Pinpoint the cell where the given text exists, returning its [x, y] midpoint coordinate. 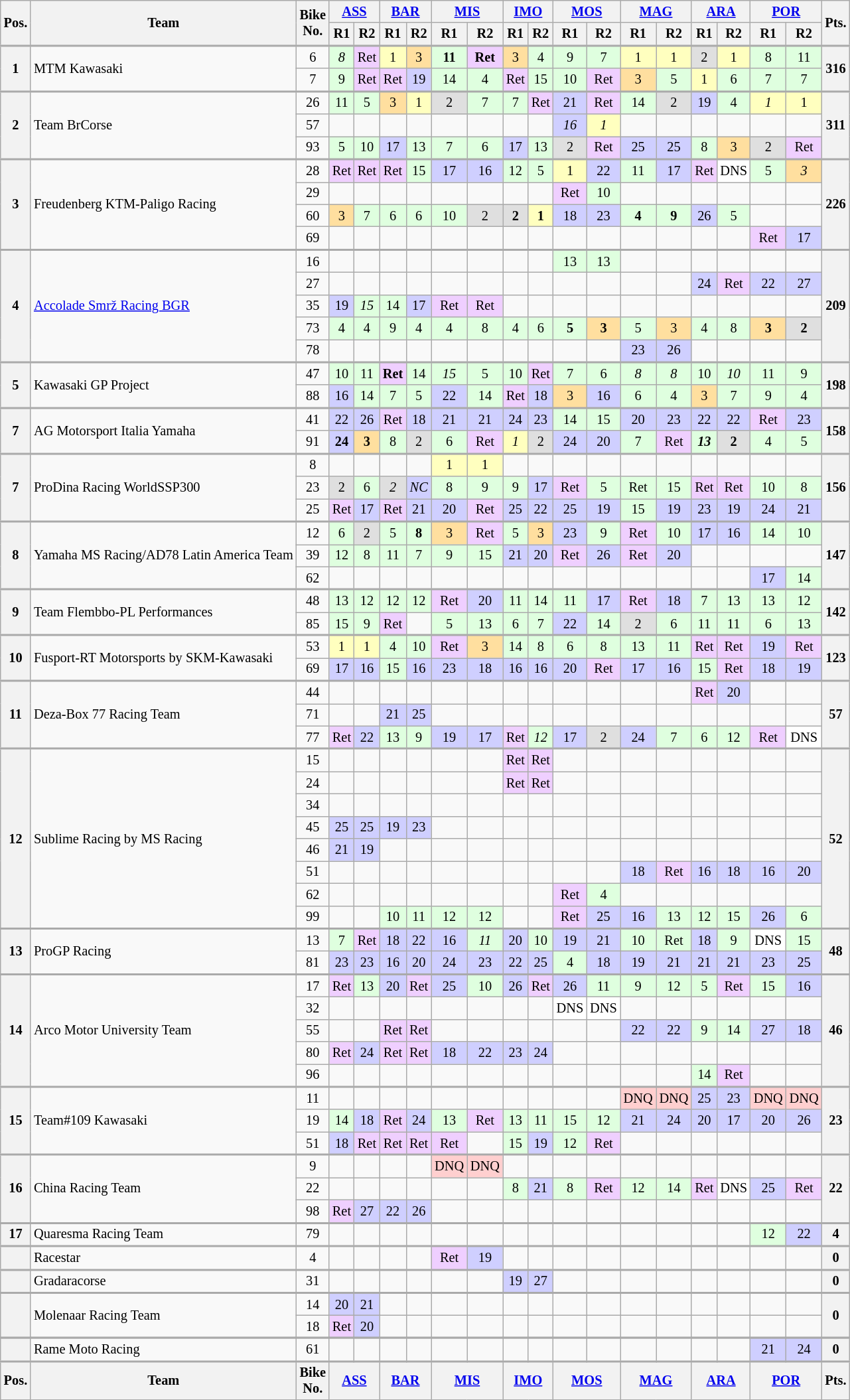
39 [313, 555]
Kawasaki GP Project [163, 385]
80 [313, 1053]
NC [419, 488]
28 [313, 171]
96 [313, 1075]
142 [836, 612]
29 [313, 193]
Team Flembbo-PL Performances [163, 612]
China Racing Team [163, 1188]
99 [313, 917]
71 [313, 715]
123 [836, 658]
Sublime Racing by MS Racing [163, 839]
93 [313, 147]
Arco Motor University Team [163, 1030]
226 [836, 204]
Team BrCorse [163, 125]
316 [836, 68]
Deza-Box 77 Racing Team [163, 715]
77 [313, 737]
47 [313, 374]
85 [313, 624]
Team#109 Kawasaki [163, 1121]
98 [313, 1211]
32 [313, 1008]
209 [836, 306]
158 [836, 430]
35 [313, 306]
Rame Moto Racing [163, 1350]
81 [313, 962]
311 [836, 125]
53 [313, 646]
41 [313, 419]
78 [313, 350]
Accolade Smrž Racing BGR [163, 306]
156 [836, 487]
Molenaar Racing Team [163, 1315]
AG Motorsport Italia Yamaha [163, 430]
52 [836, 839]
Fusport-RT Motorsports by SKM-Kawasaki [163, 658]
60 [313, 216]
147 [836, 555]
Gradaracorse [163, 1281]
55 [313, 1030]
198 [836, 385]
61 [313, 1350]
ProGP Racing [163, 951]
ProDina Racing WorldSSP300 [163, 487]
Yamaha MS Racing/AD78 Latin America Team [163, 555]
MTM Kawasaki [163, 68]
31 [313, 1281]
34 [313, 805]
45 [313, 827]
44 [313, 692]
Racestar [163, 1258]
88 [313, 396]
73 [313, 328]
Freudenberg KTM-Paligo Racing [163, 204]
91 [313, 442]
79 [313, 1234]
Quaresma Racing Team [163, 1234]
